Extract the (x, y) coordinate from the center of the cell holding the provided text.  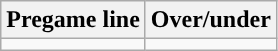
Pregame line (74, 20)
Over/under (210, 20)
